For the text-containing cell, return its midpoint in [X, Y] coordinate format. 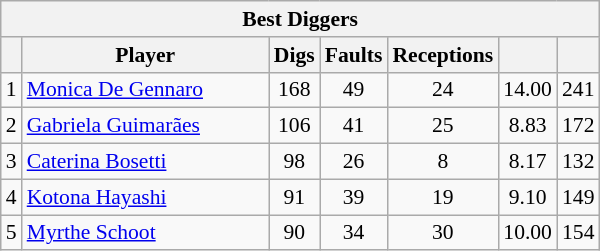
49 [354, 90]
5 [12, 233]
24 [442, 90]
8 [442, 162]
Digs [294, 55]
106 [294, 126]
Myrthe Schoot [146, 233]
3 [12, 162]
25 [442, 126]
1 [12, 90]
Best Diggers [300, 19]
98 [294, 162]
41 [354, 126]
Kotona Hayashi [146, 197]
34 [354, 233]
19 [442, 197]
Caterina Bosetti [146, 162]
Gabriela Guimarães [146, 126]
8.83 [528, 126]
168 [294, 90]
8.17 [528, 162]
132 [578, 162]
26 [354, 162]
14.00 [528, 90]
10.00 [528, 233]
30 [442, 233]
Monica De Gennaro [146, 90]
Receptions [442, 55]
2 [12, 126]
39 [354, 197]
91 [294, 197]
Player [146, 55]
90 [294, 233]
149 [578, 197]
241 [578, 90]
172 [578, 126]
154 [578, 233]
Faults [354, 55]
4 [12, 197]
9.10 [528, 197]
